Search for the cell housing the specified text and yield its [X, Y] center coordinate. 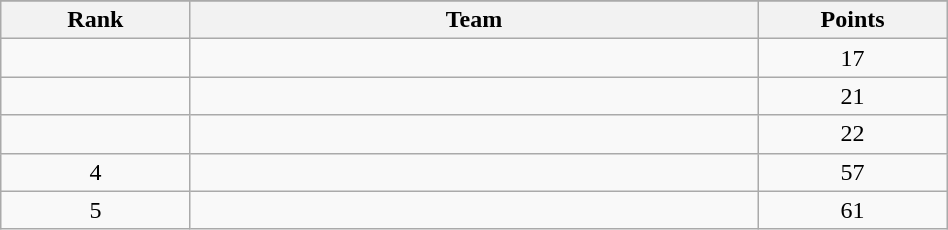
17 [852, 58]
57 [852, 172]
Rank [96, 20]
4 [96, 172]
61 [852, 210]
21 [852, 96]
Points [852, 20]
22 [852, 134]
Team [474, 20]
5 [96, 210]
